Capture the cell that displays the provided text and extract its [X, Y] central coordinate. 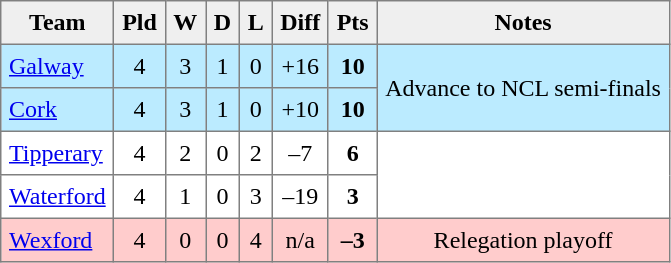
–19 [300, 197]
Pts [352, 23]
Galway [58, 66]
+16 [300, 66]
–7 [300, 153]
Advance to NCL semi-finals [523, 88]
Pld [140, 23]
Cork [58, 110]
Team [58, 23]
Tipperary [58, 153]
Wexford [58, 240]
–3 [352, 240]
L [256, 23]
+10 [300, 110]
n/a [300, 240]
Diff [300, 23]
D [223, 23]
W [185, 23]
6 [352, 153]
Relegation playoff [523, 240]
Notes [523, 23]
Waterford [58, 197]
